Scan for the cell matching the given text and deliver its [x, y] coordinate at center. 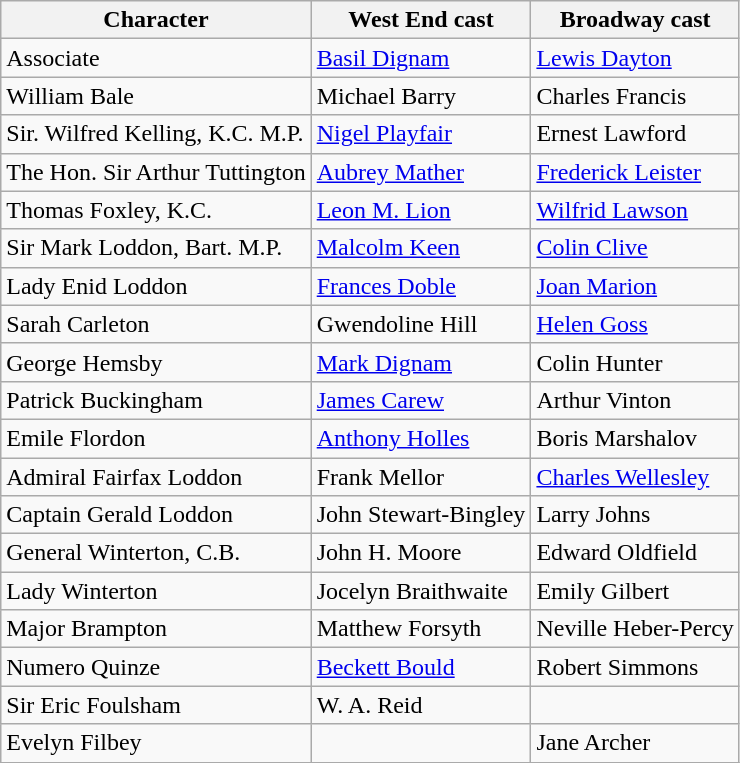
Ernest Lawford [635, 134]
Associate [156, 58]
Colin Clive [635, 248]
W. A. Reid [421, 705]
Aubrey Mather [421, 172]
Lady Winterton [156, 591]
Numero Quinze [156, 667]
Lewis Dayton [635, 58]
Captain Gerald Loddon [156, 515]
Major Brampton [156, 629]
Anthony Holles [421, 438]
Beckett Bould [421, 667]
Frances Doble [421, 286]
Sir. Wilfred Kelling, K.C. M.P. [156, 134]
John Stewart-Bingley [421, 515]
Patrick Buckingham [156, 400]
Michael Barry [421, 96]
Malcolm Keen [421, 248]
John H. Moore [421, 553]
Robert Simmons [635, 667]
Charles Francis [635, 96]
James Carew [421, 400]
Colin Hunter [635, 362]
Wilfrid Lawson [635, 210]
Gwendoline Hill [421, 324]
Arthur Vinton [635, 400]
Evelyn Filbey [156, 743]
George Hemsby [156, 362]
General Winterton, C.B. [156, 553]
Basil Dignam [421, 58]
William Bale [156, 96]
The Hon. Sir Arthur Tuttington [156, 172]
Joan Marion [635, 286]
Emile Flordon [156, 438]
Boris Marshalov [635, 438]
Mark Dignam [421, 362]
Nigel Playfair [421, 134]
Leon M. Lion [421, 210]
Jane Archer [635, 743]
Edward Oldfield [635, 553]
Sarah Carleton [156, 324]
Emily Gilbert [635, 591]
Helen Goss [635, 324]
Jocelyn Braithwaite [421, 591]
Character [156, 20]
West End cast [421, 20]
Lady Enid Loddon [156, 286]
Sir Eric Foulsham [156, 705]
Broadway cast [635, 20]
Frederick Leister [635, 172]
Neville Heber-Percy [635, 629]
Charles Wellesley [635, 477]
Sir Mark Loddon, Bart. M.P. [156, 248]
Admiral Fairfax Loddon [156, 477]
Frank Mellor [421, 477]
Thomas Foxley, K.C. [156, 210]
Matthew Forsyth [421, 629]
Larry Johns [635, 515]
